Detect which cell encompasses the target text, then output its (x, y) center coordinate. 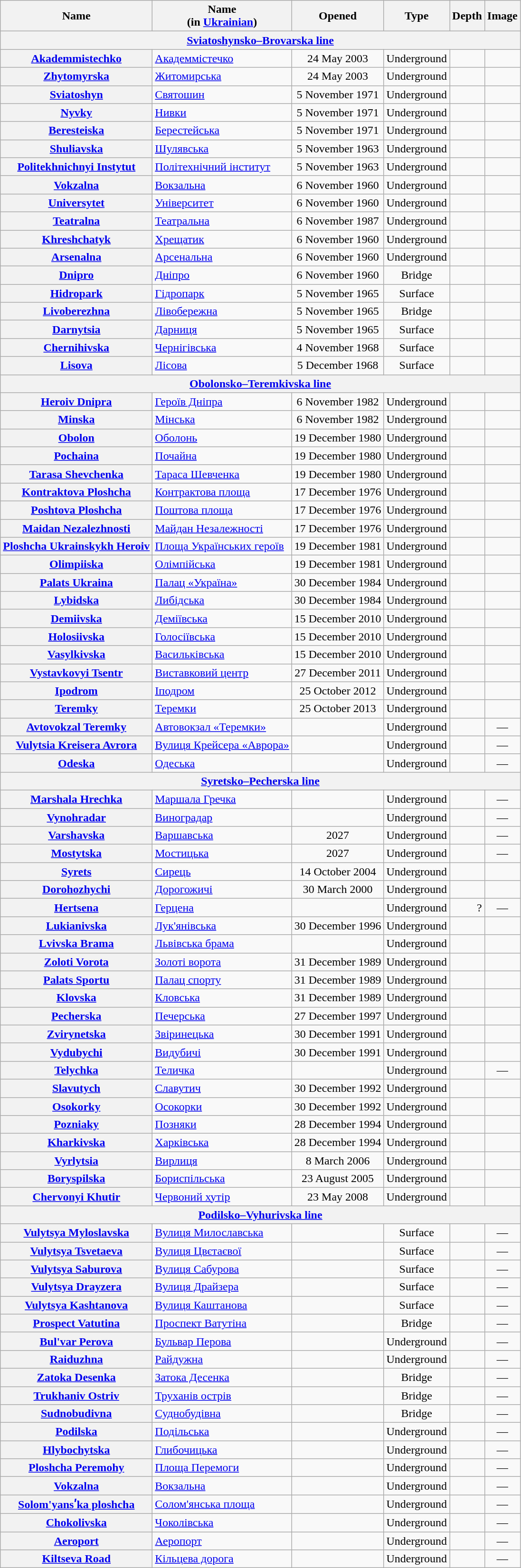
Варшавська (222, 836)
Khreshchatyk (76, 239)
Бориспільська (222, 1179)
Солом'янська площа (222, 1504)
Tarasa Shevchenka (76, 474)
Автовокзал «Теремки» (222, 727)
27 December 2011 (338, 673)
Чоколівська (222, 1522)
Осокорки (222, 1107)
Ploshcha Ukrainskykh Heroiv (76, 546)
Telychka (76, 1070)
Opened (338, 16)
Іподром (222, 691)
Lvivska Brama (76, 944)
Chokolivska (76, 1522)
Lukianivska (76, 926)
Гідропарк (222, 293)
Nyvky (76, 113)
Шулявська (222, 149)
Palats Ukraina (76, 582)
Дорогожичі (222, 890)
23 August 2005 (338, 1179)
Ploshcha Peremohy (76, 1468)
27 December 1997 (338, 1016)
Славутич (222, 1088)
Podilsko–Vyhurivska line (260, 1215)
23 May 2008 (338, 1197)
Труханів острів (222, 1395)
Politekhnichnyi Instytut (76, 167)
Затока Десенка (222, 1377)
Звіринецька (222, 1034)
Святошин (222, 94)
Syretsko–Pecherska line (260, 781)
Beresteiska (76, 131)
Dnipro (76, 275)
Червоний хутір (222, 1197)
Лук'янівська (222, 926)
Obolonsko–Teremkivska line (260, 384)
Kiltseva Road (76, 1559)
Ipodrom (76, 691)
Герцена (222, 908)
Вулиця Каштанова (222, 1305)
Аеропорт (222, 1540)
Глибочицька (222, 1450)
Slavutych (76, 1088)
Нивки (222, 113)
Lybidska (76, 601)
Подільська (222, 1432)
14 October 2004 (338, 872)
Mostytska (76, 854)
Сирець (222, 872)
Lisova (76, 366)
Виставковий центр (222, 673)
Дніпро (222, 275)
Либідська (222, 601)
Академмістечко (222, 58)
Площа Перемоги (222, 1468)
Zoloti Vorota (76, 962)
Podilska (76, 1432)
Trukhaniv Ostriv (76, 1395)
Кільцева дорога (222, 1559)
Берестейська (222, 131)
Shuliavska (76, 149)
Sudnobudivna (76, 1414)
Позняки (222, 1125)
4 November 1968 (338, 347)
Vulytsya Myloslavska (76, 1233)
Type (417, 16)
Героїв Дніпра (222, 402)
6 November 1987 (338, 221)
Vasylkivska (76, 655)
Raiduzhna (76, 1359)
Мостицька (222, 854)
Чернігівська (222, 347)
Zatoka Desenka (76, 1377)
Zhytomyrska (76, 76)
Виноградар (222, 817)
25 October 2013 (338, 709)
Livoberezhna (76, 311)
Vyrlytsia (76, 1161)
Vystavkovyi Tsentr (76, 673)
Вулиця Сабурова (222, 1269)
Палац «Україна» (222, 582)
Solom'yansʹka ploshcha (76, 1504)
Кловська (222, 998)
Печерська (222, 1016)
Palats Sportu (76, 980)
Університет (222, 203)
Chervonyi Khutir (76, 1197)
Контрактова площа (222, 492)
Вулиця Милославська (222, 1233)
Vulytsya Saburova (76, 1269)
Театральна (222, 221)
Поштова площа (222, 510)
25 October 2012 (338, 691)
Hlybochytska (76, 1450)
Дарниця (222, 329)
Poshtova Ploshcha (76, 510)
Почайна (222, 456)
Вулиця Крейсера «Аврора» (222, 745)
Маршала Гречка (222, 799)
Вирлиця (222, 1161)
Золоті ворота (222, 962)
Avtovokzal Teremky (76, 727)
Osokorky (76, 1107)
Syrets (76, 872)
Теличка (222, 1070)
Арсенальна (222, 257)
Житомирська (222, 76)
Heroiv Dnipra (76, 402)
Лісова (222, 366)
Depth (467, 16)
Харківська (222, 1143)
Vulytsya Kashtanova (76, 1305)
Олімпійська (222, 564)
Kharkivska (76, 1143)
Name(in Ukrainian) (222, 16)
Demiivska (76, 619)
Prospect Vatutina (76, 1323)
Arsenalna (76, 257)
Pochaina (76, 456)
Львівська брама (222, 944)
Varshavska (76, 836)
Chernihivska (76, 347)
Kontraktova Ploshcha (76, 492)
Darnytsia (76, 329)
Політехнічний інститут (222, 167)
Zvirynetska (76, 1034)
Minska (76, 420)
Holosiivska (76, 637)
Odeska (76, 763)
Хрещатик (222, 239)
? (467, 908)
Marshala Hrechka (76, 799)
30 December 1996 (338, 926)
Деміївська (222, 619)
Obolon (76, 438)
Akademmistechko (76, 58)
Teremky (76, 709)
Площа Українських героїв (222, 546)
Мінська (222, 420)
Vulytsia Kreisera Avrora (76, 745)
Райдужна (222, 1359)
Васильківська (222, 655)
Голосіївська (222, 637)
Olimpiiska (76, 564)
Теремки (222, 709)
Teatralna (76, 221)
Name (76, 16)
Суднобудівна (222, 1414)
Boryspilska (76, 1179)
Одеська (222, 763)
Universytet (76, 203)
Видубичі (222, 1052)
Hertsena (76, 908)
Вулиця Драйзера (222, 1287)
Sviatoshynsko–Brovarska line (260, 40)
Klovska (76, 998)
Pozniaky (76, 1125)
Pecherska (76, 1016)
Майдан Незалежності (222, 528)
Vynohradar (76, 817)
Bul'var Perova (76, 1341)
Вулиця Цвєтаєвої (222, 1251)
Лівобережна (222, 311)
Image (502, 16)
Тараса Шевченка (222, 474)
Проспект Ватутіна (222, 1323)
Dorohozhychi (76, 890)
Hidropark (76, 293)
Maidan Nezalezhnosti (76, 528)
Бульвар Перова (222, 1341)
Оболонь (222, 438)
Vulytsya Tsvetaeva (76, 1251)
Палац спорту (222, 980)
Vulytsya Drayzera (76, 1287)
30 March 2000 (338, 890)
8 March 2006 (338, 1161)
Sviatoshyn (76, 94)
Aeroport (76, 1540)
5 December 1968 (338, 366)
Vydubychi (76, 1052)
